Extract the (x, y) coordinate from the center of the cell holding the provided text.  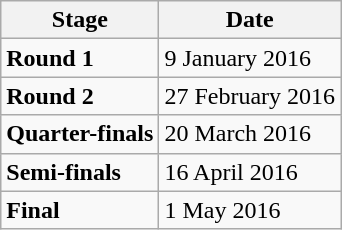
1 May 2016 (250, 210)
27 February 2016 (250, 96)
Quarter-finals (80, 134)
Stage (80, 20)
Semi-finals (80, 172)
16 April 2016 (250, 172)
Round 2 (80, 96)
9 January 2016 (250, 58)
Round 1 (80, 58)
Final (80, 210)
Date (250, 20)
20 March 2016 (250, 134)
